Locate the cell with the specified text and output its [x, y] center coordinate. 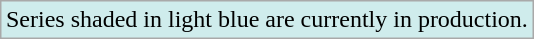
Series shaded in light blue are currently in production. [266, 19]
